Scan for the cell matching the given text and deliver its (x, y) coordinate at center. 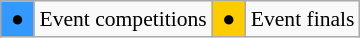
Event finals (303, 19)
Event competitions (122, 19)
